Detect which cell encompasses the target text, then output its [X, Y] center coordinate. 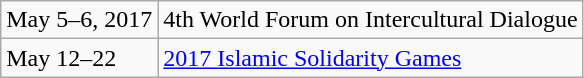
May 5–6, 2017 [80, 20]
4th World Forum on Intercultural Dialogue [370, 20]
2017 Islamic Solidarity Games [370, 58]
May 12–22 [80, 58]
